Find where the given text appears and provide that cell's center as [x, y] coordinate. 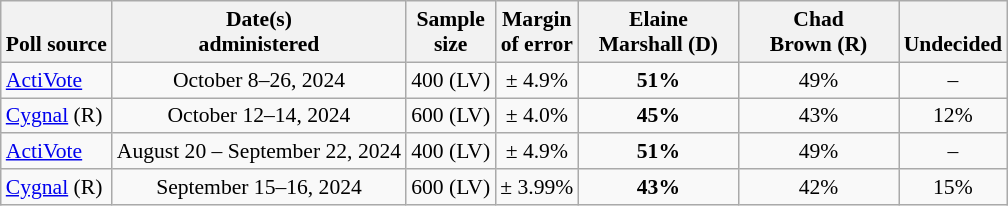
Samplesize [450, 32]
± 4.0% [536, 116]
ElaineMarshall (D) [658, 32]
Undecided [953, 32]
September 15–16, 2024 [259, 187]
October 12–14, 2024 [259, 116]
42% [818, 187]
ChadBrown (R) [818, 32]
August 20 – September 22, 2024 [259, 152]
October 8–26, 2024 [259, 80]
Marginof error [536, 32]
Date(s)administered [259, 32]
15% [953, 187]
± 3.99% [536, 187]
Poll source [56, 32]
45% [658, 116]
12% [953, 116]
